Return [x, y] of the center of cell containing provided text 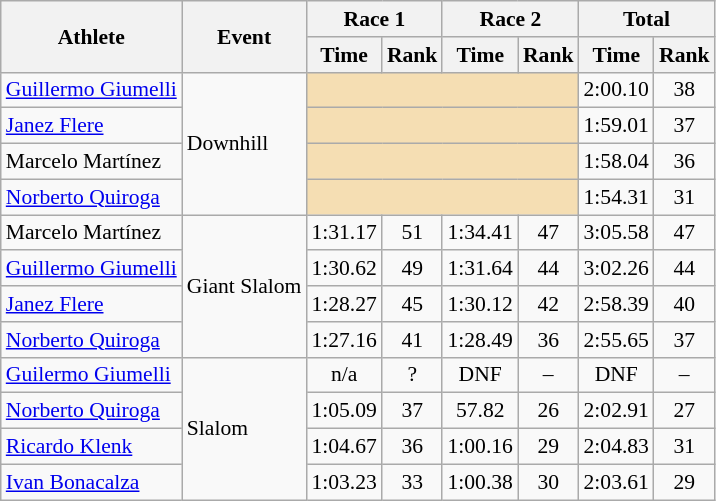
51 [412, 233]
Slalom [244, 428]
1:28.49 [480, 340]
49 [412, 269]
Downhill [244, 143]
? [412, 375]
Athlete [92, 36]
33 [412, 482]
3:05.58 [616, 233]
1:34.41 [480, 233]
57.82 [480, 411]
n/a [344, 375]
Race 1 [374, 19]
1:04.67 [344, 447]
45 [412, 304]
Event [244, 36]
2:00.10 [616, 90]
1:54.31 [616, 197]
1:28.27 [344, 304]
26 [548, 411]
2:02.91 [616, 411]
1:27.16 [344, 340]
2:55.65 [616, 340]
30 [548, 482]
1:59.01 [616, 126]
2:58.39 [616, 304]
1:30.62 [344, 269]
41 [412, 340]
1:03.23 [344, 482]
38 [684, 90]
2:03.61 [616, 482]
Giant Slalom [244, 286]
1:00.16 [480, 447]
27 [684, 411]
1:00.38 [480, 482]
1:31.64 [480, 269]
42 [548, 304]
Race 2 [510, 19]
40 [684, 304]
1:58.04 [616, 162]
1:30.12 [480, 304]
2:04.83 [616, 447]
Guilermo Giumelli [92, 375]
Ricardo Klenk [92, 447]
3:02.26 [616, 269]
1:05.09 [344, 411]
Ivan Bonacalza [92, 482]
1:31.17 [344, 233]
Total [646, 19]
